Extract the (x, y) coordinate from the center of the cell holding the provided text.  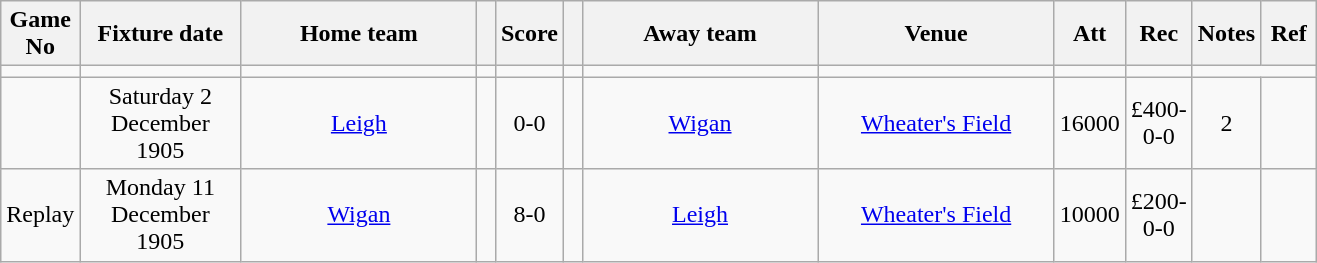
Ref (1289, 34)
£400-0-0 (1158, 123)
0-0 (529, 123)
£200-0-0 (1158, 215)
Away team (700, 34)
Fixture date (160, 34)
Att (1090, 34)
2 (1226, 123)
Monday 11 December 1905 (160, 215)
Game No (40, 34)
Venue (936, 34)
Home team (359, 34)
8-0 (529, 215)
Saturday 2 December 1905 (160, 123)
Rec (1158, 34)
16000 (1090, 123)
Replay (40, 215)
10000 (1090, 215)
Notes (1226, 34)
Score (529, 34)
